Capture the cell that displays the provided text and extract its (X, Y) central coordinate. 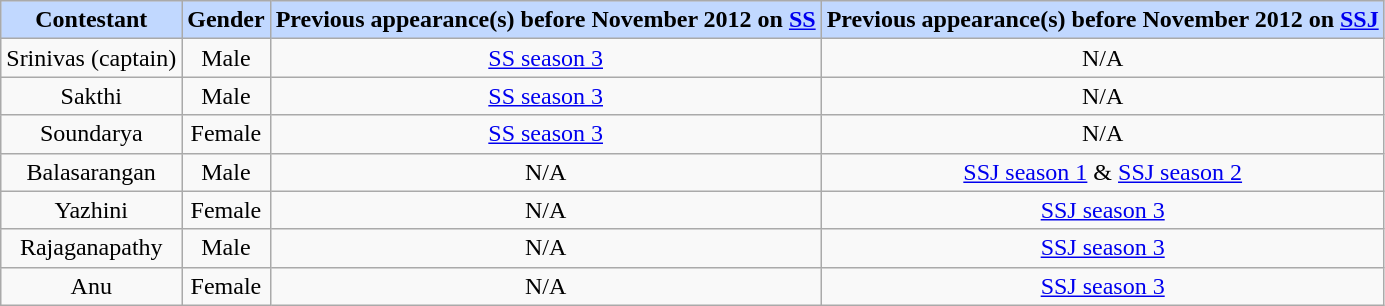
Yazhini (92, 210)
Previous appearance(s) before November 2012 on SSJ (1102, 20)
Contestant (92, 20)
Rajaganapathy (92, 248)
Sakthi (92, 96)
SSJ season 1 & SSJ season 2 (1102, 172)
Srinivas (captain) (92, 58)
Previous appearance(s) before November 2012 on SS (546, 20)
Gender (226, 20)
Soundarya (92, 134)
Anu (92, 286)
Balasarangan (92, 172)
